Pinpoint the cell where the given text exists, returning its [X, Y] midpoint coordinate. 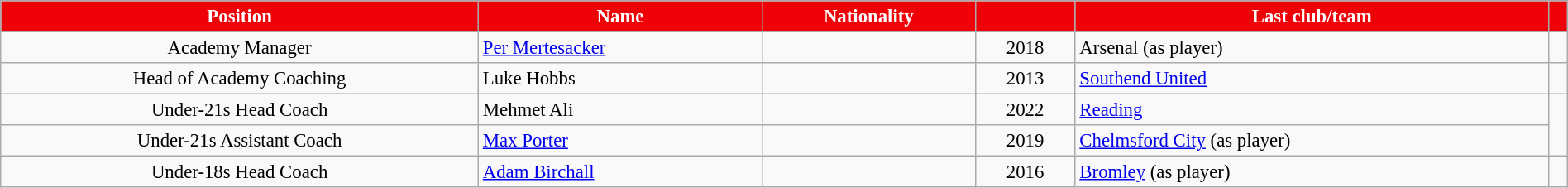
Per Mertesacker [620, 48]
Head of Academy Coaching [240, 79]
2022 [1025, 110]
Arsenal (as player) [1312, 48]
Nationality [868, 17]
Southend United [1312, 79]
Reading [1312, 110]
Name [620, 17]
2016 [1025, 172]
Max Porter [620, 141]
Academy Manager [240, 48]
2013 [1025, 79]
Chelmsford City (as player) [1312, 141]
2018 [1025, 48]
2019 [1025, 141]
Luke Hobbs [620, 79]
Under-21s Assistant Coach [240, 141]
Bromley (as player) [1312, 172]
Under-21s Head Coach [240, 110]
Under-18s Head Coach [240, 172]
Last club/team [1312, 17]
Position [240, 17]
Mehmet Ali [620, 110]
Adam Birchall [620, 172]
